Provide the [x, y] coordinate of the cell's center where the given text is located.  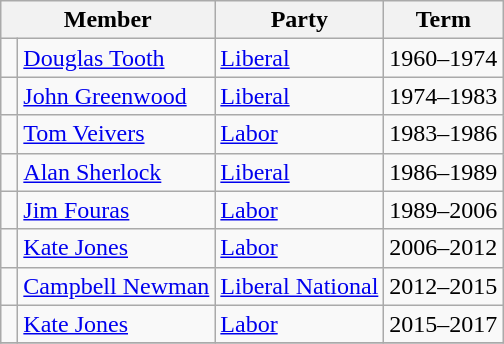
Member [108, 20]
1986–1989 [444, 172]
1989–2006 [444, 210]
1974–1983 [444, 96]
Jim Fouras [116, 210]
2006–2012 [444, 248]
Liberal National [300, 286]
2012–2015 [444, 286]
John Greenwood [116, 96]
1983–1986 [444, 134]
2015–2017 [444, 324]
Party [300, 20]
Douglas Tooth [116, 58]
Term [444, 20]
Alan Sherlock [116, 172]
1960–1974 [444, 58]
Campbell Newman [116, 286]
Tom Veivers [116, 134]
